Search for the cell housing the specified text and yield its [X, Y] center coordinate. 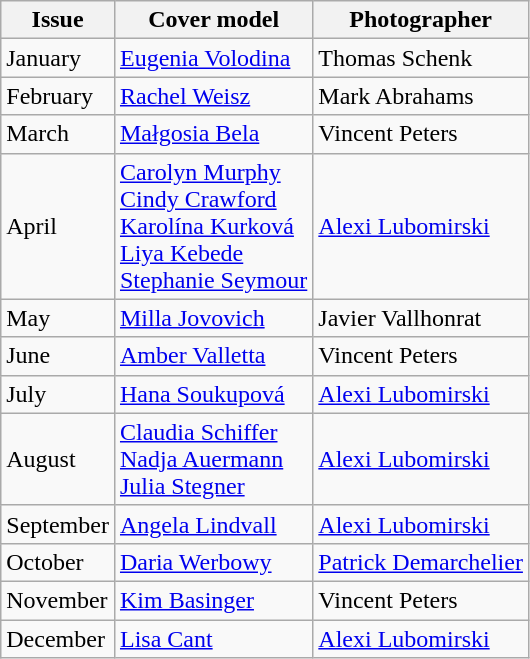
Claudia SchifferNadja AuermannJulia Stegner [213, 459]
Javier Vallhonrat [421, 318]
Mark Abrahams [421, 96]
August [58, 459]
Amber Valletta [213, 356]
May [58, 318]
Patrick Demarchelier [421, 562]
January [58, 58]
Rachel Weisz [213, 96]
Angela Lindvall [213, 524]
Kim Basinger [213, 600]
March [58, 134]
October [58, 562]
Lisa Cant [213, 639]
July [58, 394]
Issue [58, 20]
Carolyn MurphyCindy CrawfordKarolína KurkováLiya KebedeStephanie Seymour [213, 226]
June [58, 356]
December [58, 639]
February [58, 96]
Małgosia Bela [213, 134]
Milla Jovovich [213, 318]
Daria Werbowy [213, 562]
September [58, 524]
Hana Soukupová [213, 394]
Photographer [421, 20]
November [58, 600]
April [58, 226]
Cover model [213, 20]
Eugenia Volodina [213, 58]
Thomas Schenk [421, 58]
